Provide the (x, y) coordinate of the cell's center where the given text is located.  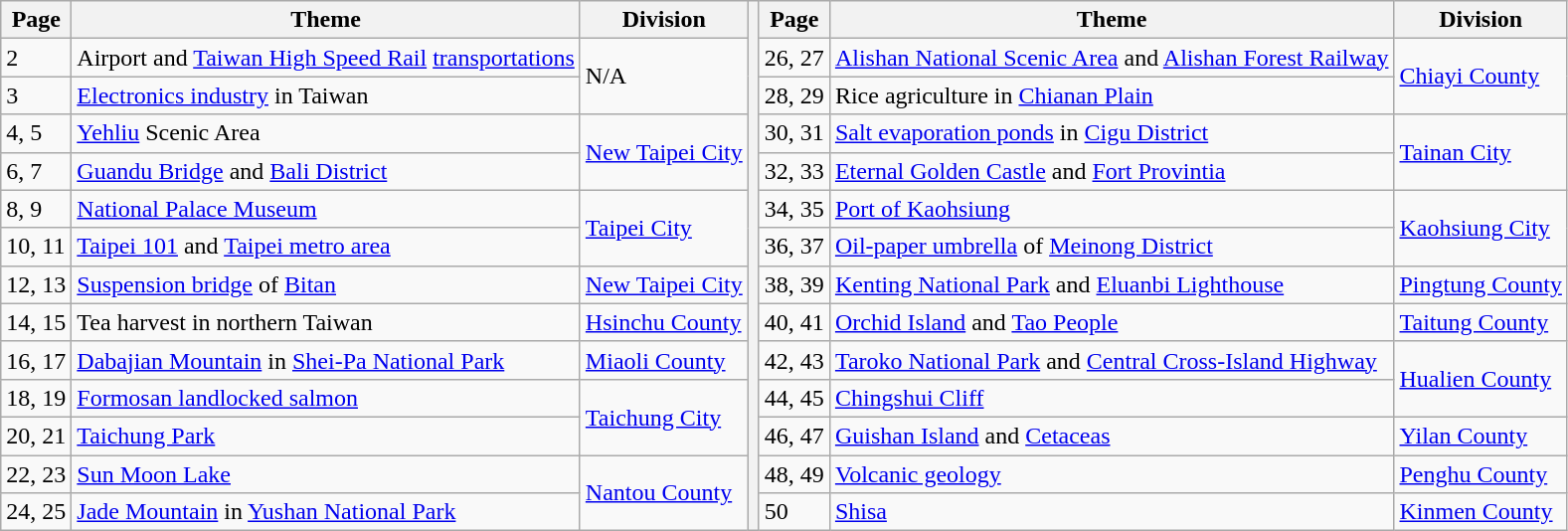
Taitung County (1481, 322)
Taichung Park (326, 436)
Kaohsiung City (1481, 228)
National Palace Museum (326, 209)
34, 35 (793, 209)
30, 31 (793, 133)
18, 19 (36, 398)
14, 15 (36, 322)
Hualien County (1481, 379)
10, 11 (36, 247)
50 (793, 512)
Suspension bridge of Bitan (326, 284)
Oil-paper umbrella of Meinong District (1112, 247)
Kinmen County (1481, 512)
Hsinchu County (664, 322)
4, 5 (36, 133)
2 (36, 58)
Kenting National Park and Eluanbi Lighthouse (1112, 284)
N/A (664, 77)
Airport and Taiwan High Speed Rail transportations (326, 58)
48, 49 (793, 474)
28, 29 (793, 95)
20, 21 (36, 436)
Eternal Golden Castle and Fort Provintia (1112, 171)
22, 23 (36, 474)
3 (36, 95)
6, 7 (36, 171)
Jade Mountain in Yushan National Park (326, 512)
Dabajian Mountain in Shei-Pa National Park (326, 360)
40, 41 (793, 322)
Nantou County (664, 493)
Chingshui Cliff (1112, 398)
Chiayi County (1481, 77)
Guishan Island and Cetaceas (1112, 436)
Salt evaporation ponds in Cigu District (1112, 133)
Tainan City (1481, 152)
Sun Moon Lake (326, 474)
Miaoli County (664, 360)
38, 39 (793, 284)
26, 27 (793, 58)
42, 43 (793, 360)
Rice agriculture in Chianan Plain (1112, 95)
Taichung City (664, 417)
Penghu County (1481, 474)
Taipei 101 and Taipei metro area (326, 247)
Yilan County (1481, 436)
16, 17 (36, 360)
24, 25 (36, 512)
32, 33 (793, 171)
Tea harvest in northern Taiwan (326, 322)
Taipei City (664, 228)
Volcanic geology (1112, 474)
44, 45 (793, 398)
Formosan landlocked salmon (326, 398)
Shisa (1112, 512)
36, 37 (793, 247)
12, 13 (36, 284)
8, 9 (36, 209)
Yehliu Scenic Area (326, 133)
Pingtung County (1481, 284)
Guandu Bridge and Bali District (326, 171)
Port of Kaohsiung (1112, 209)
46, 47 (793, 436)
Taroko National Park and Central Cross-Island Highway (1112, 360)
Electronics industry in Taiwan (326, 95)
Orchid Island and Tao People (1112, 322)
Alishan National Scenic Area and Alishan Forest Railway (1112, 58)
